Determine the [x, y] coordinate at the center of the cell enclosing the given text.  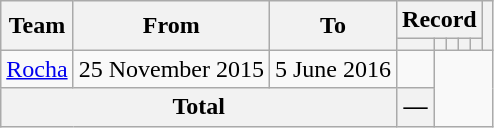
5 June 2016 [332, 69]
Team [37, 26]
To [332, 26]
Total [199, 107]
25 November 2015 [171, 69]
Record [440, 20]
From [171, 26]
— [416, 107]
Rocha [37, 69]
